Identify which cell holds the provided text, then report its (x, y) central coordinate. 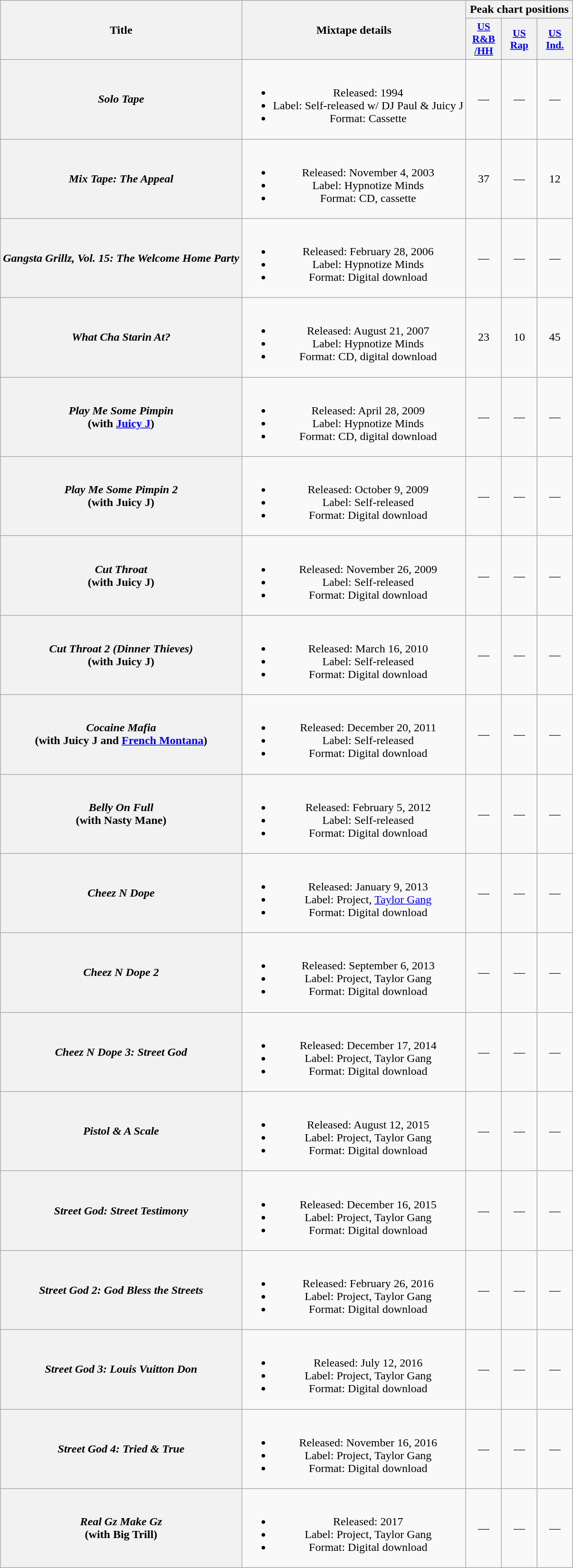
Belly On Full(with Nasty Mane) (121, 813)
USRap (519, 39)
Released: February 28, 2006Label: Hypnotize MindsFormat: Digital download (354, 258)
Released: February 26, 2016Label: Project, Taylor GangFormat: Digital download (354, 1290)
37 (484, 179)
Released: December 20, 2011Label: Self-releasedFormat: Digital download (354, 735)
Cocaine Mafia(with Juicy J and French Montana) (121, 735)
Gangsta Grillz, Vol. 15: The Welcome Home Party (121, 258)
Released: July 12, 2016Label: Project, Taylor GangFormat: Digital download (354, 1369)
Cut Throat(with Juicy J) (121, 576)
Solo Tape (121, 99)
Peak chart positions (520, 10)
Released: August 21, 2007Label: Hypnotize MindsFormat: CD, digital download (354, 337)
Released: December 16, 2015Label: Project, Taylor GangFormat: Digital download (354, 1211)
Pistol & A Scale (121, 1131)
Released: November 4, 2003Label: Hypnotize MindsFormat: CD, cassette (354, 179)
Street God: Street Testimony (121, 1211)
Released: November 26, 2009Label: Self-releasedFormat: Digital download (354, 576)
Cheez N Dope (121, 893)
Real Gz Make Gz(with Big Trill) (121, 1528)
Mixtape details (354, 30)
23 (484, 337)
Play Me Some Pimpin 2(with Juicy J) (121, 496)
Released: February 5, 2012Label: Self-releasedFormat: Digital download (354, 813)
Released: September 6, 2013Label: Project, Taylor GangFormat: Digital download (354, 972)
USR&B/HH (484, 39)
Cut Throat 2 (Dinner Thieves)(with Juicy J) (121, 655)
Released: December 17, 2014Label: Project, Taylor GangFormat: Digital download (354, 1052)
12 (555, 179)
Released: April 28, 2009Label: Hypnotize MindsFormat: CD, digital download (354, 417)
Released: November 16, 2016Label: Project, Taylor GangFormat: Digital download (354, 1449)
Street God 3: Louis Vuitton Don (121, 1369)
Released: January 9, 2013Label: Project, Taylor GangFormat: Digital download (354, 893)
Title (121, 30)
45 (555, 337)
Street God 4: Tried & True (121, 1449)
Cheez N Dope 2 (121, 972)
Street God 2: God Bless the Streets (121, 1290)
Released: March 16, 2010Label: Self-releasedFormat: Digital download (354, 655)
Cheez N Dope 3: Street God (121, 1052)
10 (519, 337)
Released: 1994Label: Self-released w/ DJ Paul & Juicy JFormat: Cassette (354, 99)
Released: August 12, 2015Label: Project, Taylor GangFormat: Digital download (354, 1131)
Released: 2017Label: Project, Taylor GangFormat: Digital download (354, 1528)
Released: October 9, 2009Label: Self-releasedFormat: Digital download (354, 496)
USInd. (555, 39)
Play Me Some Pimpin(with Juicy J) (121, 417)
What Cha Starin At? (121, 337)
Mix Tape: The Appeal (121, 179)
